Return [X, Y] of the center of cell containing provided text 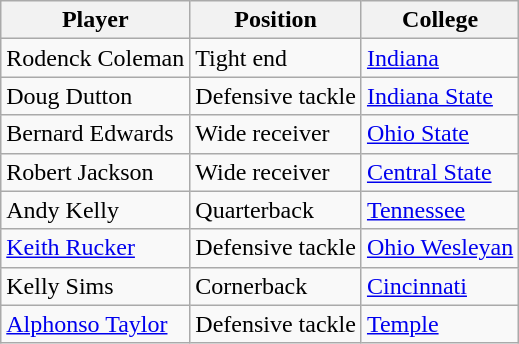
Position [276, 20]
Robert Jackson [96, 172]
Keith Rucker [96, 248]
Doug Dutton [96, 96]
Quarterback [276, 210]
Ohio State [440, 134]
Cornerback [276, 286]
Tight end [276, 58]
Bernard Edwards [96, 134]
Tennessee [440, 210]
Kelly Sims [96, 286]
Cincinnati [440, 286]
Indiana State [440, 96]
Andy Kelly [96, 210]
Temple [440, 324]
College [440, 20]
Ohio Wesleyan [440, 248]
Player [96, 20]
Alphonso Taylor [96, 324]
Rodenck Coleman [96, 58]
Indiana [440, 58]
Central State [440, 172]
